Pinpoint the cell where the given text exists, returning its (x, y) midpoint coordinate. 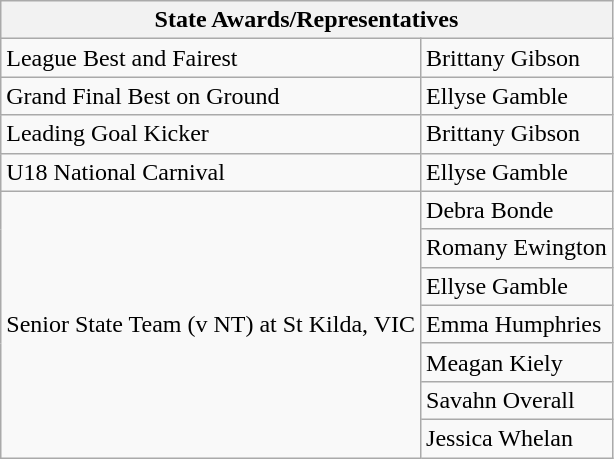
Romany Ewington (517, 248)
Debra Bonde (517, 210)
Leading Goal Kicker (211, 134)
Savahn Overall (517, 400)
Grand Final Best on Ground (211, 96)
Senior State Team (v NT) at St Kilda, VIC (211, 324)
State Awards/Representatives (306, 20)
League Best and Fairest (211, 58)
Jessica Whelan (517, 438)
Emma Humphries (517, 324)
Meagan Kiely (517, 362)
U18 National Carnival (211, 172)
